Scan for the cell matching the given text and deliver its [x, y] coordinate at center. 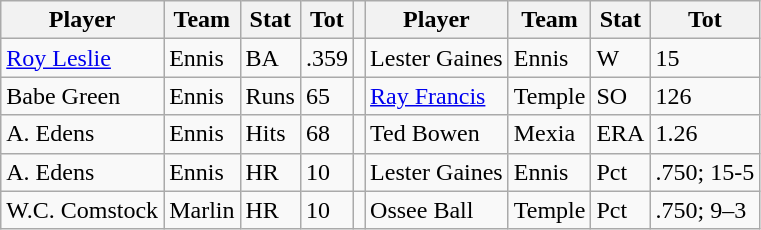
65 [326, 96]
Ossee Ball [437, 210]
W [620, 58]
Marlin [202, 210]
SO [620, 96]
Mexia [550, 134]
BA [270, 58]
Roy Leslie [82, 58]
126 [705, 96]
ERA [620, 134]
W.C. Comstock [82, 210]
Babe Green [82, 96]
.750; 9–3 [705, 210]
Ray Francis [437, 96]
.359 [326, 58]
15 [705, 58]
Ted Bowen [437, 134]
Hits [270, 134]
.750; 15-5 [705, 172]
1.26 [705, 134]
Runs [270, 96]
68 [326, 134]
